Detect which cell encompasses the target text, then output its (X, Y) center coordinate. 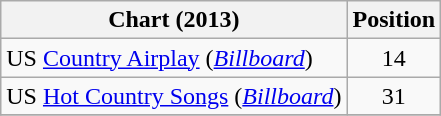
Position (394, 20)
Chart (2013) (174, 20)
31 (394, 96)
14 (394, 58)
US Hot Country Songs (Billboard) (174, 96)
US Country Airplay (Billboard) (174, 58)
